Output the [x, y] coordinate of the center of the cell containing the given text.  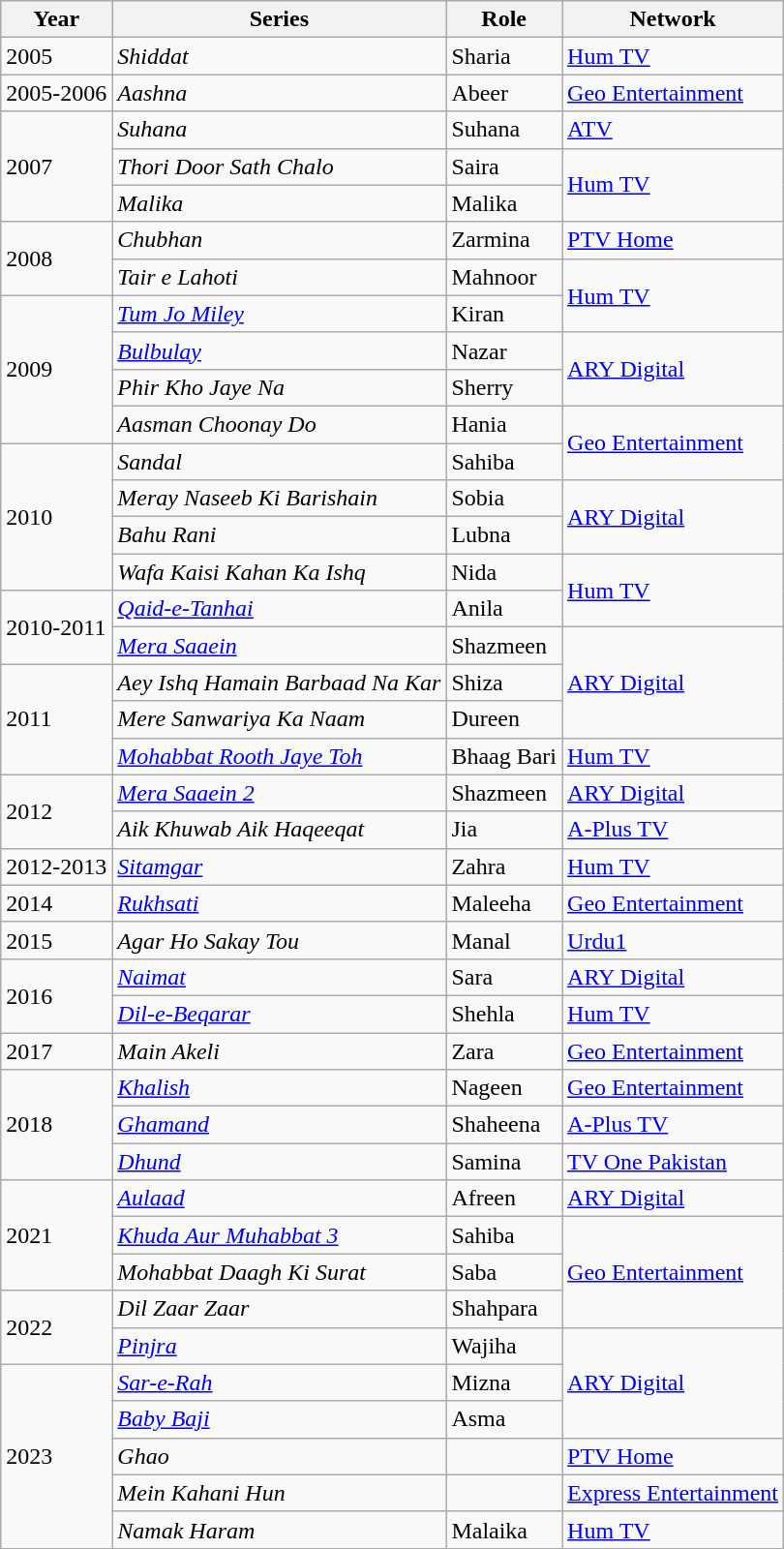
Sitamgar [279, 866]
2023 [56, 1456]
2005-2006 [56, 93]
2015 [56, 940]
Maleeha [504, 903]
Sharia [504, 56]
2016 [56, 995]
Afreen [504, 1199]
2005 [56, 56]
2014 [56, 903]
Ghao [279, 1456]
Dil-e-Beqarar [279, 1014]
Shiddat [279, 56]
Nida [504, 572]
Shiza [504, 683]
2009 [56, 369]
Nazar [504, 350]
Aulaad [279, 1199]
Dhund [279, 1162]
Saba [504, 1272]
Qaid-e-Tanhai [279, 609]
2021 [56, 1235]
Shahpara [504, 1309]
Khalish [279, 1088]
2007 [56, 167]
Abeer [504, 93]
Agar Ho Sakay Tou [279, 940]
Sobia [504, 499]
Sherry [504, 387]
Series [279, 19]
Year [56, 19]
Nageen [504, 1088]
Saira [504, 167]
Shehla [504, 1014]
Shaheena [504, 1125]
Ghamand [279, 1125]
Sar-e-Rah [279, 1382]
2022 [56, 1327]
Mohabbat Rooth Jaye Toh [279, 756]
Mahnoor [504, 277]
2012-2013 [56, 866]
Bahu Rani [279, 535]
Baby Baji [279, 1419]
Dil Zaar Zaar [279, 1309]
Pinjra [279, 1346]
2010-2011 [56, 627]
2010 [56, 517]
ATV [674, 130]
Kiran [504, 314]
Samina [504, 1162]
Wajiha [504, 1346]
Zahra [504, 866]
Sandal [279, 462]
Role [504, 19]
Jia [504, 830]
Naimat [279, 977]
Aey Ishq Hamain Barbaad Na Kar [279, 683]
TV One Pakistan [674, 1162]
Hania [504, 424]
Tum Jo Miley [279, 314]
2011 [56, 719]
Express Entertainment [674, 1493]
Thori Door Sath Chalo [279, 167]
2017 [56, 1050]
Mizna [504, 1382]
Chubhan [279, 240]
Meray Naseeb Ki Barishain [279, 499]
Mohabbat Daagh Ki Surat [279, 1272]
Wafa Kaisi Kahan Ka Ishq [279, 572]
Mera Saaein 2 [279, 793]
Anila [504, 609]
Tair e Lahoti [279, 277]
Bhaag Bari [504, 756]
Mera Saaein [279, 646]
Lubna [504, 535]
Zara [504, 1050]
Mere Sanwariya Ka Naam [279, 719]
Aasman Choonay Do [279, 424]
Aashna [279, 93]
Bulbulay [279, 350]
Manal [504, 940]
Zarmina [504, 240]
Mein Kahani Hun [279, 1493]
Urdu1 [674, 940]
Phir Kho Jaye Na [279, 387]
Sara [504, 977]
2012 [56, 811]
2018 [56, 1125]
Network [674, 19]
Dureen [504, 719]
Aik Khuwab Aik Haqeeqat [279, 830]
Asma [504, 1419]
Main Akeli [279, 1050]
2008 [56, 258]
Rukhsati [279, 903]
Namak Haram [279, 1530]
Malaika [504, 1530]
Khuda Aur Muhabbat 3 [279, 1235]
